Return the (X, Y) coordinate for the center point of the cell that contains the specified text.  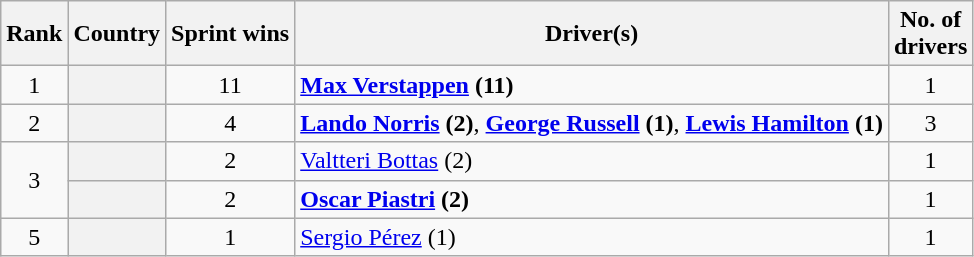
4 (230, 123)
Sprint wins (230, 34)
Driver(s) (592, 34)
Rank (34, 34)
Lando Norris (2), George Russell (1), Lewis Hamilton (1) (592, 123)
No. ofdrivers (930, 34)
Oscar Piastri (2) (592, 199)
Max Verstappen (11) (592, 85)
Country (117, 34)
5 (34, 237)
Valtteri Bottas (2) (592, 161)
11 (230, 85)
Sergio Pérez (1) (592, 237)
